Identify which cell holds the provided text, then report its [x, y] central coordinate. 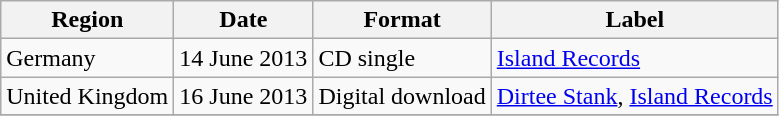
Dirtee Stank, Island Records [634, 96]
CD single [402, 58]
Region [88, 20]
Island Records [634, 58]
Germany [88, 58]
16 June 2013 [244, 96]
14 June 2013 [244, 58]
Date [244, 20]
Label [634, 20]
United Kingdom [88, 96]
Digital download [402, 96]
Format [402, 20]
